From the cell containing the given text, extract its center point as (X, Y) coordinate. 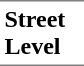
Street Level (42, 33)
